Return the [X, Y] coordinate for the center point of the cell that contains the specified text.  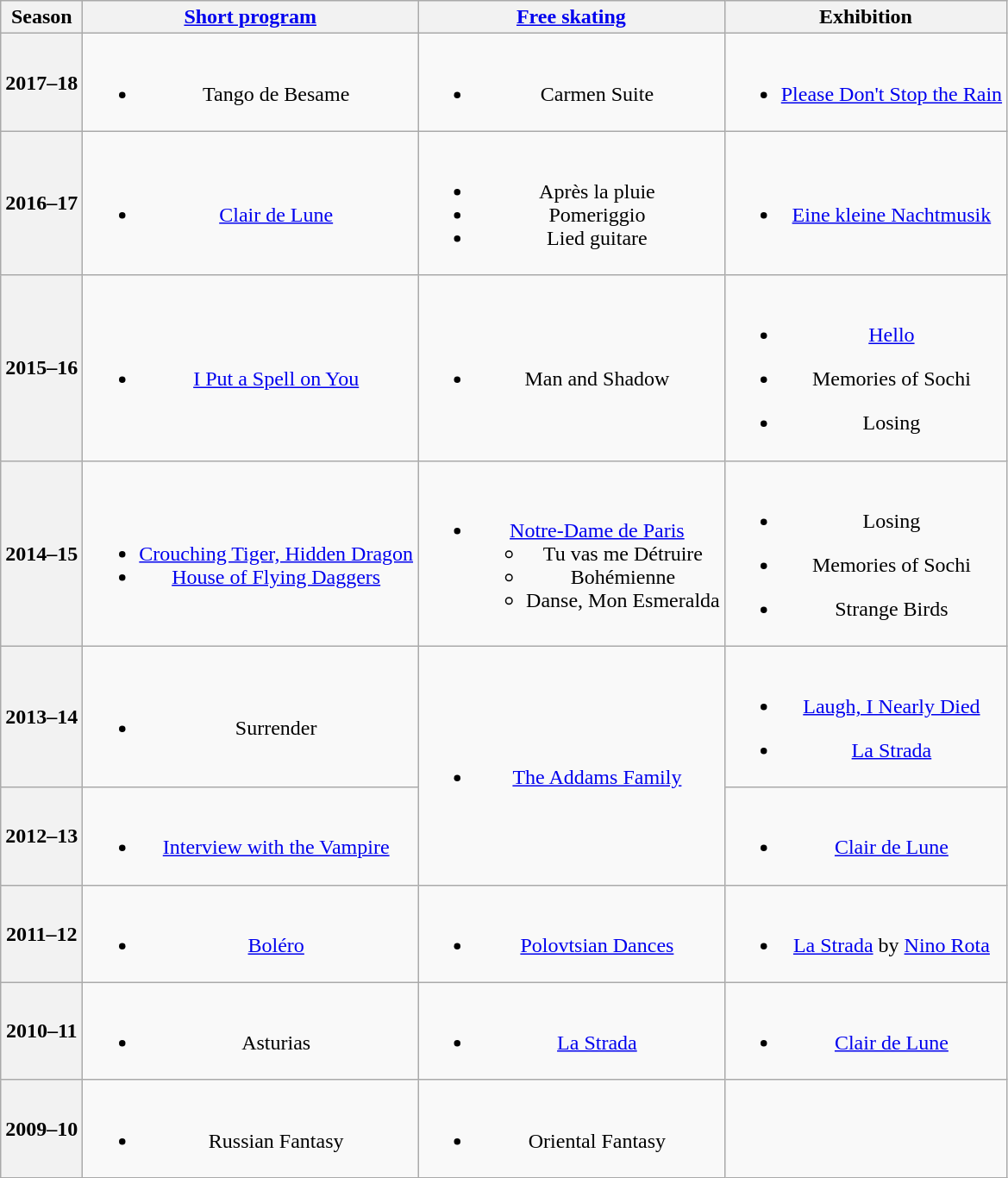
2010–11 [41, 1031]
2011–12 [41, 933]
Polovtsian Dances [572, 933]
Russian Fantasy [250, 1128]
2016–17 [41, 204]
Laugh, I Nearly Died La Strada [866, 717]
The Addams Family [572, 766]
Surrender [250, 717]
La Strada by Nino Rota [866, 933]
Hello Memories of SochiLosing [866, 367]
Après la pluiePomeriggioLied guitare [572, 204]
Notre-Dame de Paris Tu vas me Détruire Bohémienne Danse, Mon Esmeralda [572, 554]
2014–15 [41, 554]
La Strada [572, 1031]
Free skating [572, 17]
2017–18 [41, 83]
Boléro [250, 933]
Crouching Tiger, Hidden Dragon House of Flying Daggers [250, 554]
Interview with the Vampire [250, 837]
Short program [250, 17]
2013–14 [41, 717]
I Put a Spell on You [250, 367]
Please Don't Stop the Rain [866, 83]
Season [41, 17]
Carmen Suite [572, 83]
Man and Shadow [572, 367]
2009–10 [41, 1128]
Oriental Fantasy [572, 1128]
Tango de Besame [250, 83]
Asturias [250, 1031]
2015–16 [41, 367]
2012–13 [41, 837]
Exhibition [866, 17]
Eine kleine Nachtmusik [866, 204]
Losing Memories of SochiStrange Birds [866, 554]
